Extract the (X, Y) coordinate from the center of the cell holding the provided text.  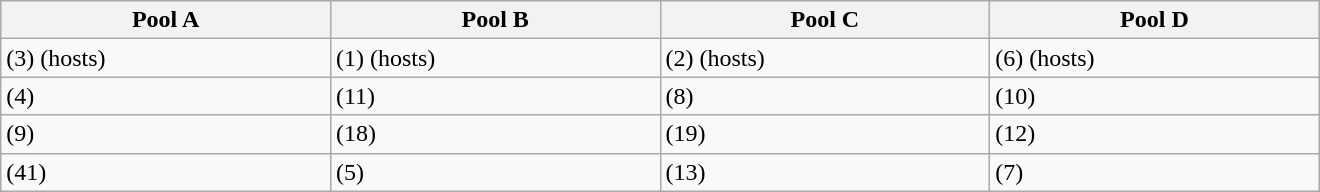
(10) (1155, 96)
(13) (825, 172)
(18) (495, 134)
(7) (1155, 172)
(41) (166, 172)
(3) (hosts) (166, 58)
(12) (1155, 134)
(6) (hosts) (1155, 58)
(9) (166, 134)
Pool D (1155, 20)
(1) (hosts) (495, 58)
(11) (495, 96)
(19) (825, 134)
(4) (166, 96)
Pool A (166, 20)
Pool B (495, 20)
(2) (hosts) (825, 58)
Pool C (825, 20)
(5) (495, 172)
(8) (825, 96)
